Identify which cell holds the provided text, then report its (X, Y) central coordinate. 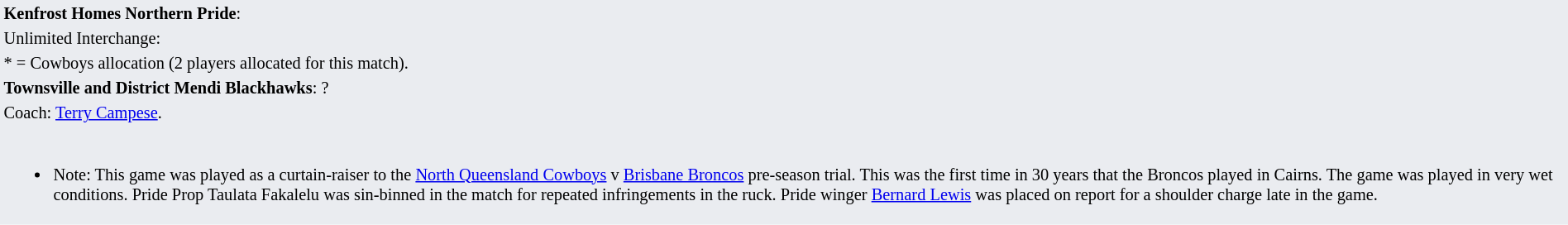
Unlimited Interchange: (784, 38)
* = Cowboys allocation (2 players allocated for this match). (784, 63)
Coach: Terry Campese. (784, 112)
Kenfrost Homes Northern Pride: (784, 13)
Townsville and District Mendi Blackhawks: ? (784, 88)
